For the text-containing cell, return its midpoint in [X, Y] coordinate format. 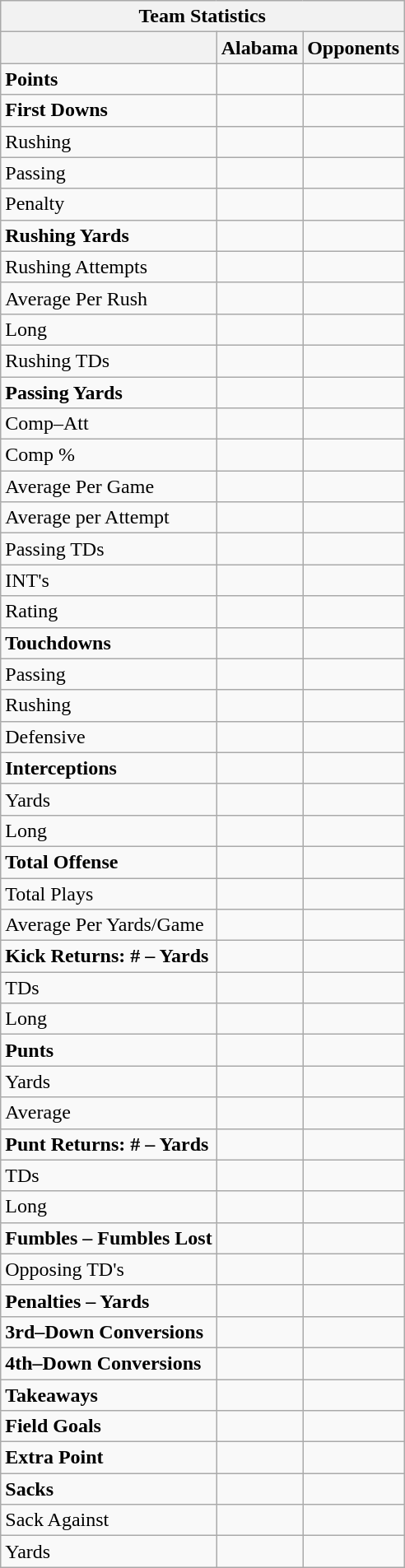
Extra Point [109, 1458]
Average Per Rush [109, 298]
3rd–Down Conversions [109, 1332]
Passing TDs [109, 549]
Rushing TDs [109, 361]
Sacks [109, 1489]
Defensive [109, 737]
Fumbles – Fumbles Lost [109, 1238]
Average [109, 1113]
Touchdowns [109, 643]
Team Statistics [202, 16]
Comp % [109, 455]
Takeaways [109, 1395]
Kick Returns: # – Yards [109, 956]
Passing Yards [109, 393]
Rushing Yards [109, 235]
Rating [109, 612]
Average Per Yards/Game [109, 925]
Rushing Attempts [109, 267]
Field Goals [109, 1426]
Average per Attempt [109, 518]
Average Per Game [109, 486]
Comp–Att [109, 424]
Penalty [109, 204]
INT's [109, 580]
Punts [109, 1050]
First Downs [109, 110]
Penalties – Yards [109, 1300]
Total Offense [109, 862]
Points [109, 79]
4th–Down Conversions [109, 1363]
Opposing TD's [109, 1269]
Opponents [354, 48]
Punt Returns: # – Yards [109, 1144]
Total Plays [109, 893]
Sack Against [109, 1520]
Interceptions [109, 768]
Alabama [259, 48]
